For the text-containing cell, return its midpoint in (x, y) coordinate format. 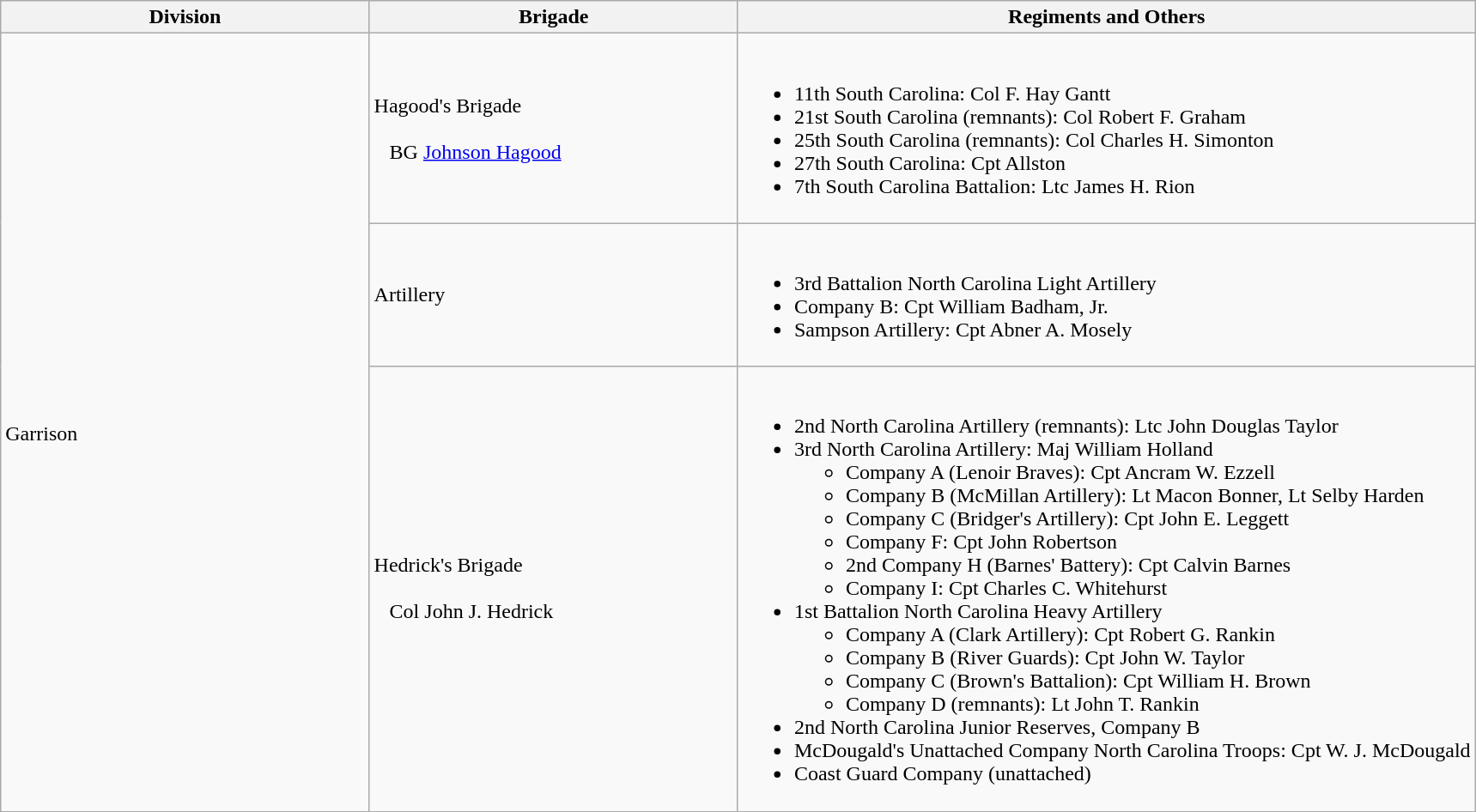
Artillery (553, 295)
3rd Battalion North Carolina Light ArtilleryCompany B: Cpt William Badham, Jr.Sampson Artillery: Cpt Abner A. Mosely (1106, 295)
Hedrick's Brigade Col John J. Hedrick (553, 589)
Brigade (553, 17)
Division (185, 17)
Hagood's Brigade BG Johnson Hagood (553, 129)
Regiments and Others (1106, 17)
Garrison (185, 422)
